Detect which cell encompasses the target text, then output its (X, Y) center coordinate. 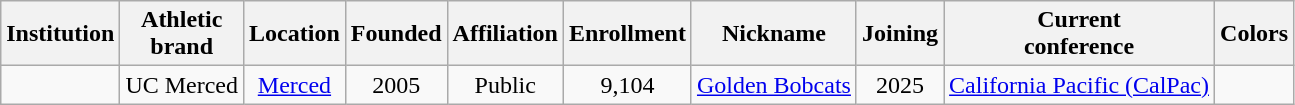
Athleticbrand (182, 34)
Affiliation (505, 34)
2005 (396, 85)
Public (505, 85)
Enrollment (627, 34)
Currentconference (1080, 34)
Merced (295, 85)
Nickname (774, 34)
9,104 (627, 85)
2025 (900, 85)
Location (295, 34)
Joining (900, 34)
Founded (396, 34)
Colors (1254, 34)
Golden Bobcats (774, 85)
California Pacific (CalPac) (1080, 85)
UC Merced (182, 85)
Institution (60, 34)
